Locate the cell with the specified text and output its [X, Y] center coordinate. 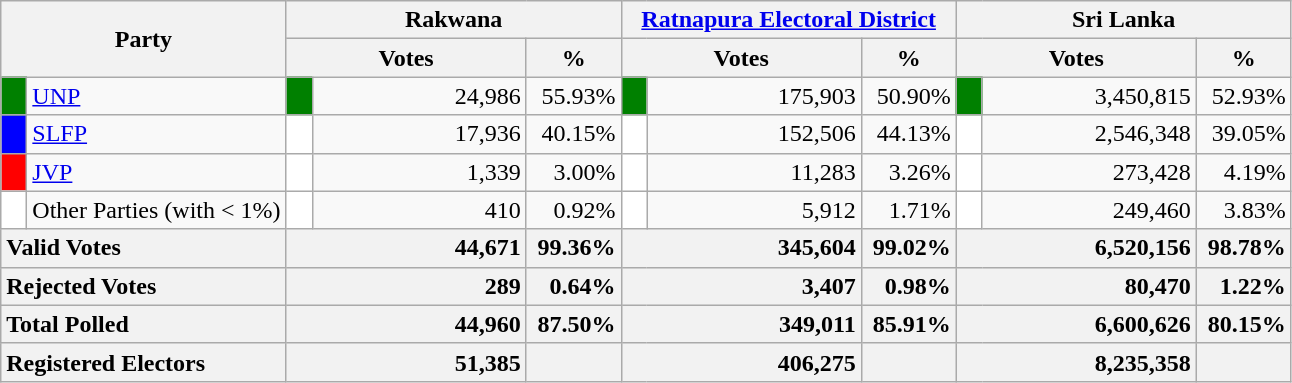
44,960 [406, 324]
Total Polled [144, 324]
1.71% [908, 210]
SLFP [156, 134]
152,506 [754, 134]
50.90% [908, 96]
1.22% [1244, 286]
175,903 [754, 96]
273,428 [1089, 172]
1,339 [419, 172]
85.91% [908, 324]
99.36% [574, 248]
289 [406, 286]
Rejected Votes [144, 286]
349,011 [741, 324]
99.02% [908, 248]
249,460 [1089, 210]
Ratnapura Electoral District [788, 20]
6,520,156 [1076, 248]
Rakwana [454, 20]
51,385 [406, 362]
44,671 [406, 248]
JVP [156, 172]
55.93% [574, 96]
8,235,358 [1076, 362]
0.98% [908, 286]
UNP [156, 96]
39.05% [1244, 134]
406,275 [741, 362]
3,450,815 [1089, 96]
80,470 [1076, 286]
0.92% [574, 210]
Sri Lanka [1124, 20]
24,986 [419, 96]
Valid Votes [144, 248]
17,936 [419, 134]
3.00% [574, 172]
2,546,348 [1089, 134]
98.78% [1244, 248]
6,600,626 [1076, 324]
5,912 [754, 210]
44.13% [908, 134]
52.93% [1244, 96]
3.83% [1244, 210]
Registered Electors [144, 362]
11,283 [754, 172]
Party [144, 39]
40.15% [574, 134]
Other Parties (with < 1%) [156, 210]
3.26% [908, 172]
4.19% [1244, 172]
3,407 [741, 286]
80.15% [1244, 324]
410 [419, 210]
345,604 [741, 248]
87.50% [574, 324]
0.64% [574, 286]
